Return the [X, Y] coordinate for the center point of the cell that contains the specified text.  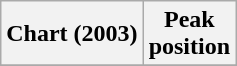
Peakposition [189, 34]
Chart (2003) [72, 34]
